Pinpoint the cell where the given text exists, returning its [x, y] midpoint coordinate. 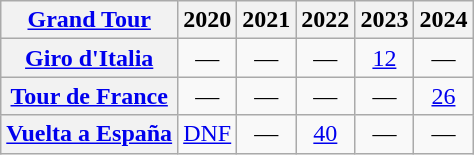
Vuelta a España [90, 134]
2020 [208, 20]
Tour de France [90, 96]
DNF [208, 134]
40 [326, 134]
26 [444, 96]
2021 [266, 20]
2024 [444, 20]
Giro d'Italia [90, 58]
12 [384, 58]
Grand Tour [90, 20]
2022 [326, 20]
2023 [384, 20]
